From the cell containing the given text, extract its center point as (X, Y) coordinate. 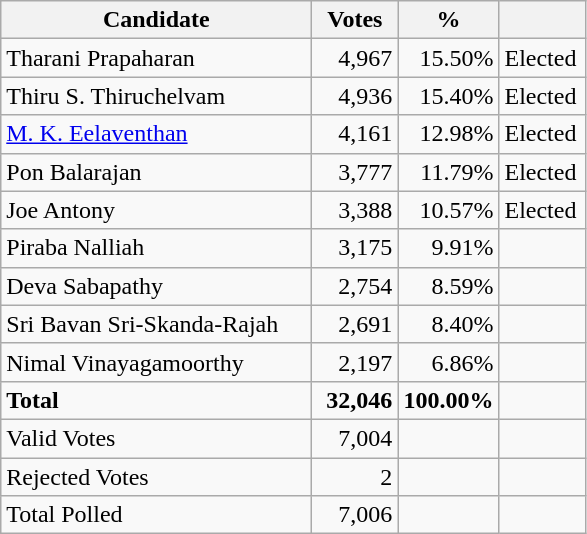
2 (355, 477)
Candidate (156, 20)
4,936 (355, 96)
2,197 (355, 362)
Joe Antony (156, 210)
Total (156, 400)
Valid Votes (156, 438)
8.40% (448, 324)
3,388 (355, 210)
Total Polled (156, 515)
4,967 (355, 58)
M. K. Eelaventhan (156, 134)
Sri Bavan Sri-Skanda-Rajah (156, 324)
12.98% (448, 134)
4,161 (355, 134)
32,046 (355, 400)
100.00% (448, 400)
11.79% (448, 172)
Rejected Votes (156, 477)
Pon Balarajan (156, 172)
3,777 (355, 172)
Piraba Nalliah (156, 248)
10.57% (448, 210)
7,006 (355, 515)
Deva Sabapathy (156, 286)
3,175 (355, 248)
9.91% (448, 248)
Thiru S. Thiruchelvam (156, 96)
2,754 (355, 286)
% (448, 20)
8.59% (448, 286)
Votes (355, 20)
6.86% (448, 362)
Tharani Prapaharan (156, 58)
Nimal Vinayagamoorthy (156, 362)
2,691 (355, 324)
15.40% (448, 96)
15.50% (448, 58)
7,004 (355, 438)
